Detect which cell encompasses the target text, then output its [x, y] center coordinate. 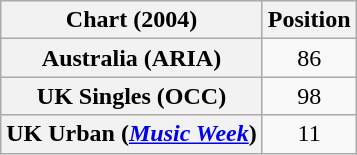
Australia (ARIA) [132, 58]
Chart (2004) [132, 20]
98 [309, 96]
86 [309, 58]
UK Urban (Music Week) [132, 134]
UK Singles (OCC) [132, 96]
11 [309, 134]
Position [309, 20]
